Extract the (x, y) coordinate from the center of the cell holding the provided text.  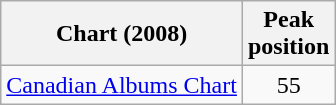
Peakposition (288, 34)
55 (288, 85)
Chart (2008) (122, 34)
Canadian Albums Chart (122, 85)
